Scan for the cell matching the given text and deliver its [x, y] coordinate at center. 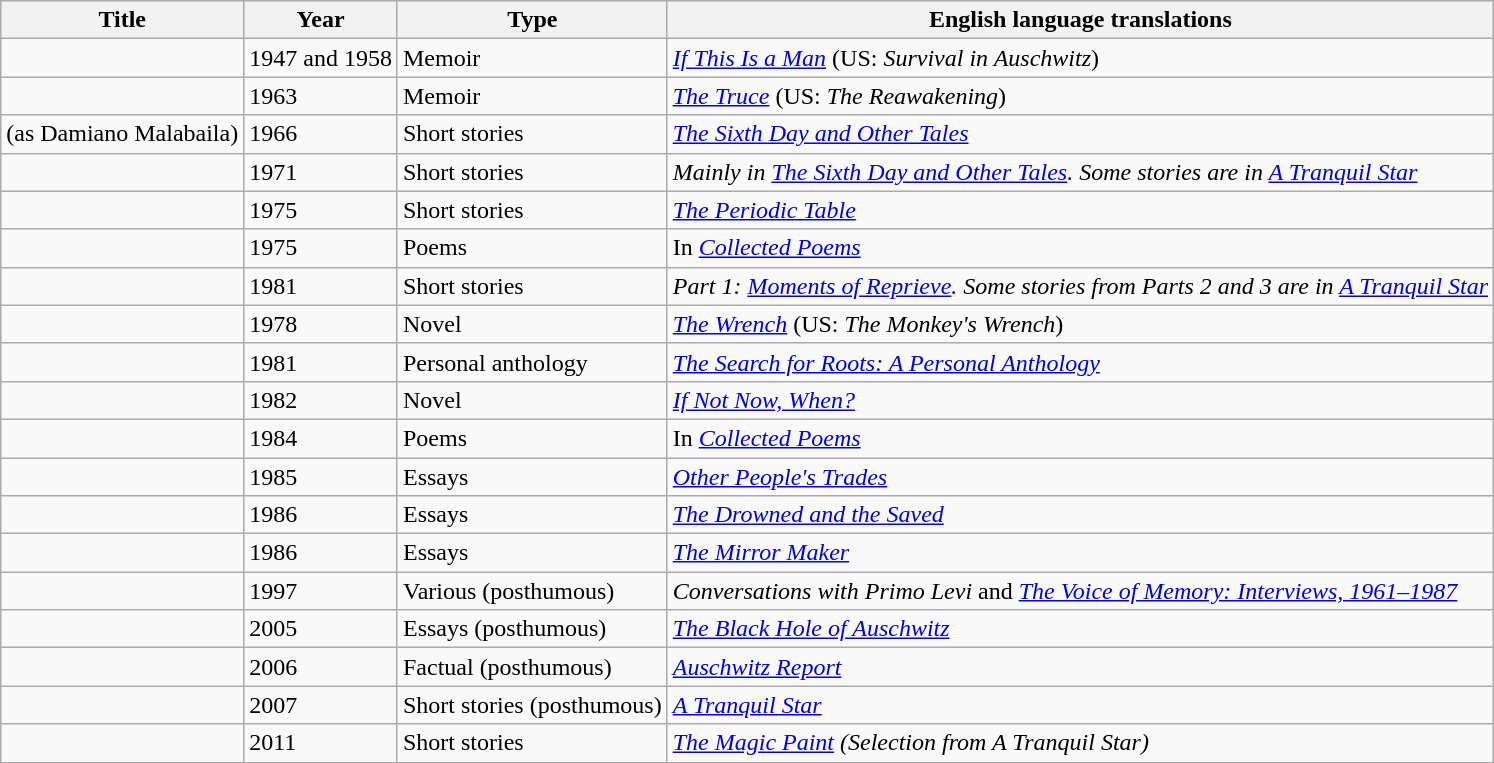
Essays (posthumous) [532, 629]
The Mirror Maker [1080, 553]
The Wrench (US: The Monkey's Wrench) [1080, 324]
Title [122, 20]
If Not Now, When? [1080, 400]
The Truce (US: The Reawakening) [1080, 96]
1982 [321, 400]
Short stories (posthumous) [532, 705]
1971 [321, 172]
The Magic Paint (Selection from A Tranquil Star) [1080, 743]
2005 [321, 629]
The Black Hole of Auschwitz [1080, 629]
2007 [321, 705]
2006 [321, 667]
1966 [321, 134]
Other People's Trades [1080, 477]
Type [532, 20]
1984 [321, 438]
The Periodic Table [1080, 210]
The Drowned and the Saved [1080, 515]
(as Damiano Malabaila) [122, 134]
2011 [321, 743]
Various (posthumous) [532, 591]
Factual (posthumous) [532, 667]
If This Is a Man (US: Survival in Auschwitz) [1080, 58]
Auschwitz Report [1080, 667]
1978 [321, 324]
Mainly in The Sixth Day and Other Tales. Some stories are in A Tranquil Star [1080, 172]
The Sixth Day and Other Tales [1080, 134]
English language translations [1080, 20]
Conversations with Primo Levi and The Voice of Memory: Interviews, 1961–1987 [1080, 591]
1997 [321, 591]
1947 and 1958 [321, 58]
Personal anthology [532, 362]
Year [321, 20]
A Tranquil Star [1080, 705]
1963 [321, 96]
1985 [321, 477]
Part 1: Moments of Reprieve. Some stories from Parts 2 and 3 are in A Tranquil Star [1080, 286]
The Search for Roots: A Personal Anthology [1080, 362]
